Return the [x, y] coordinate for the center point of the cell that contains the specified text.  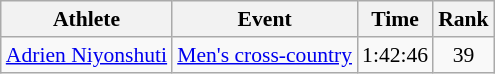
Men's cross-country [264, 55]
Event [264, 19]
Rank [464, 19]
Adrien Niyonshuti [86, 55]
Time [395, 19]
39 [464, 55]
1:42:46 [395, 55]
Athlete [86, 19]
